Output the [X, Y] coordinate of the center of the cell containing the given text.  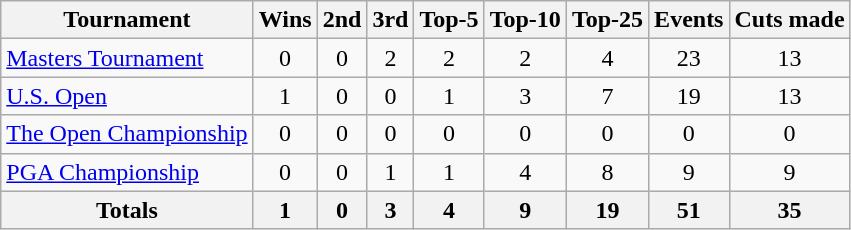
Top-5 [449, 20]
51 [689, 210]
U.S. Open [127, 96]
Events [689, 20]
The Open Championship [127, 134]
35 [790, 210]
Totals [127, 210]
8 [607, 172]
23 [689, 58]
3rd [390, 20]
Top-25 [607, 20]
7 [607, 96]
Tournament [127, 20]
Cuts made [790, 20]
Masters Tournament [127, 58]
2nd [342, 20]
Wins [285, 20]
Top-10 [525, 20]
PGA Championship [127, 172]
